Provide the (X, Y) coordinate of the cell's center where the given text is located.  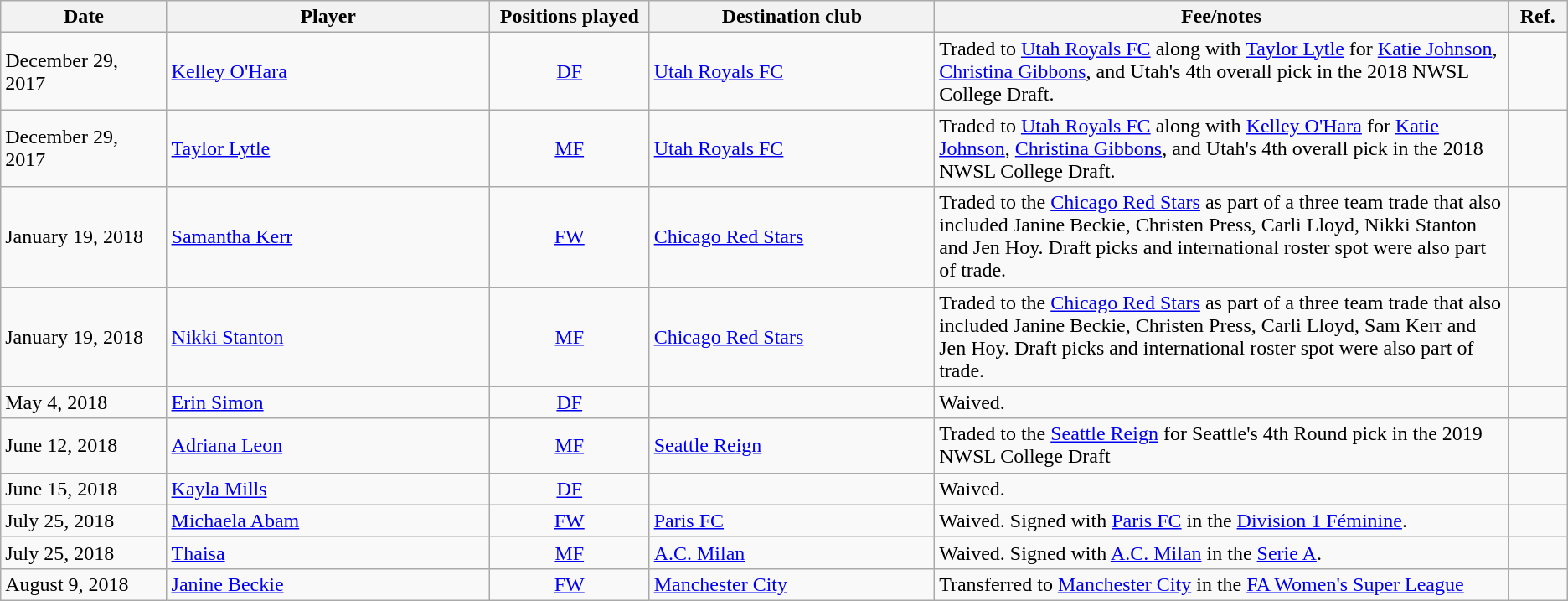
Seattle Reign (792, 446)
Transferred to Manchester City in the FA Women's Super League (1221, 584)
Kelley O'Hara (328, 71)
June 15, 2018 (84, 489)
Date (84, 17)
Paris FC (792, 521)
Traded to the Seattle Reign for Seattle's 4th Round pick in the 2019 NWSL College Draft (1221, 446)
June 12, 2018 (84, 446)
Fee/notes (1221, 17)
Traded to Utah Royals FC along with Taylor Lytle for Katie Johnson, Christina Gibbons, and Utah's 4th overall pick in the 2018 NWSL College Draft. (1221, 71)
May 4, 2018 (84, 402)
Adriana Leon (328, 446)
Destination club (792, 17)
Michaela Abam (328, 521)
Taylor Lytle (328, 148)
Samantha Kerr (328, 236)
Ref. (1538, 17)
A.C. Milan (792, 552)
Nikki Stanton (328, 337)
Kayla Mills (328, 489)
Thaisa (328, 552)
Traded to Utah Royals FC along with Kelley O'Hara for Katie Johnson, Christina Gibbons, and Utah's 4th overall pick in the 2018 NWSL College Draft. (1221, 148)
Waived. Signed with Paris FC in the Division 1 Féminine. (1221, 521)
Erin Simon (328, 402)
Positions played (570, 17)
Player (328, 17)
August 9, 2018 (84, 584)
Janine Beckie (328, 584)
Waived. Signed with A.C. Milan in the Serie A. (1221, 552)
Manchester City (792, 584)
